Pinpoint the cell where the given text exists, returning its [X, Y] midpoint coordinate. 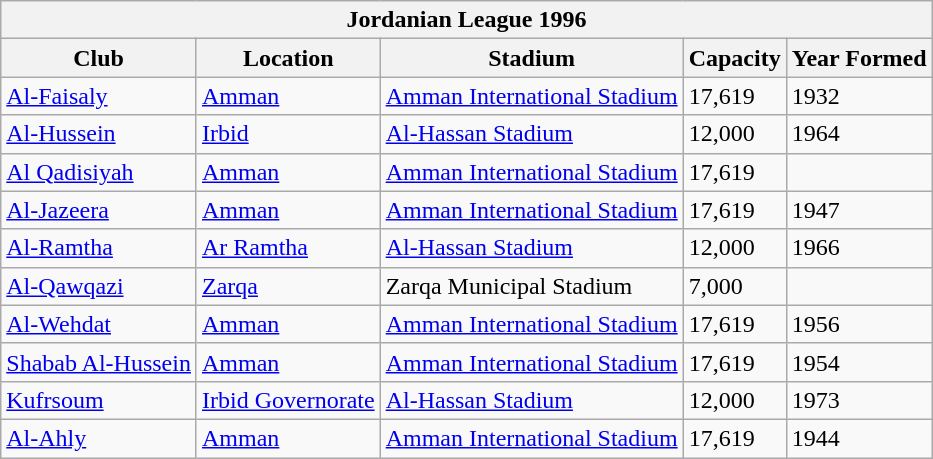
Al-Hussein [99, 134]
Jordanian League 1996 [466, 20]
1947 [859, 210]
1954 [859, 362]
Al-Jazeera [99, 210]
Capacity [734, 58]
Kufrsoum [99, 400]
1964 [859, 134]
Zarqa Municipal Stadium [532, 286]
Al-Qawqazi [99, 286]
Irbid Governorate [288, 400]
1956 [859, 324]
Al-Wehdat [99, 324]
Stadium [532, 58]
7,000 [734, 286]
Al Qadisiyah [99, 172]
Al-Ramtha [99, 248]
Al-Ahly [99, 438]
Al-Faisaly [99, 96]
Zarqa [288, 286]
1973 [859, 400]
Shabab Al-Hussein [99, 362]
Ar Ramtha [288, 248]
Year Formed [859, 58]
Location [288, 58]
1932 [859, 96]
1966 [859, 248]
Irbid [288, 134]
Club [99, 58]
1944 [859, 438]
